Determine the (x, y) coordinate at the center of the cell enclosing the given text.  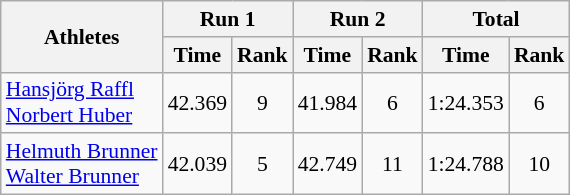
1:24.788 (466, 164)
42.369 (198, 102)
11 (392, 164)
41.984 (328, 102)
Athletes (82, 36)
9 (262, 102)
Hansjörg RafflNorbert Huber (82, 102)
Helmuth BrunnerWalter Brunner (82, 164)
Run 1 (228, 19)
Total (496, 19)
Run 2 (358, 19)
1:24.353 (466, 102)
5 (262, 164)
42.039 (198, 164)
42.749 (328, 164)
10 (540, 164)
